For the text-containing cell, return its midpoint in [X, Y] coordinate format. 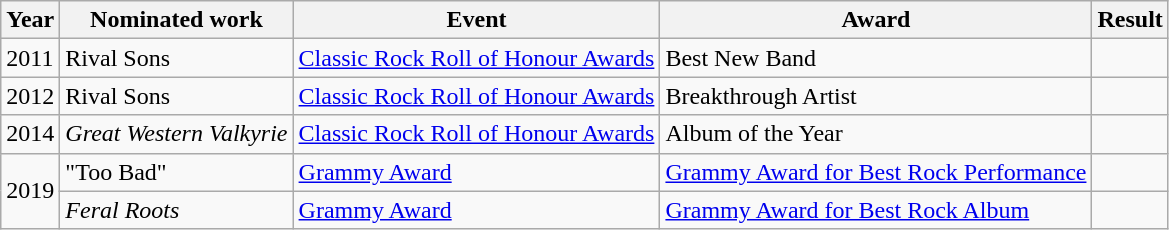
Feral Roots [176, 210]
Album of the Year [876, 134]
Grammy Award for Best Rock Performance [876, 172]
Grammy Award for Best Rock Album [876, 210]
2012 [30, 96]
Great Western Valkyrie [176, 134]
Result [1130, 20]
Year [30, 20]
2019 [30, 191]
"Too Bad" [176, 172]
Best New Band [876, 58]
Breakthrough Artist [876, 96]
2011 [30, 58]
Nominated work [176, 20]
Award [876, 20]
Event [476, 20]
2014 [30, 134]
